Determine the (X, Y) coordinate at the center of the cell enclosing the given text.  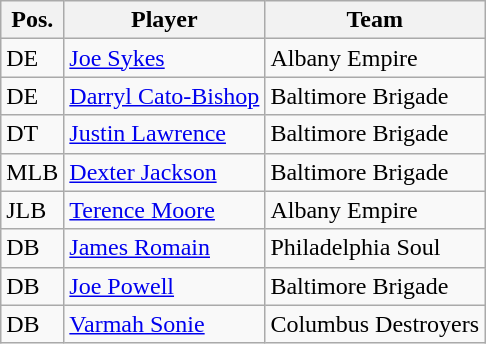
Varmah Sonie (164, 324)
Pos. (32, 20)
JLB (32, 210)
Dexter Jackson (164, 172)
Darryl Cato-Bishop (164, 96)
MLB (32, 172)
Team (375, 20)
Terence Moore (164, 210)
James Romain (164, 248)
Joe Sykes (164, 58)
Columbus Destroyers (375, 324)
Justin Lawrence (164, 134)
DT (32, 134)
Player (164, 20)
Philadelphia Soul (375, 248)
Joe Powell (164, 286)
